Identify which cell holds the provided text, then report its [X, Y] central coordinate. 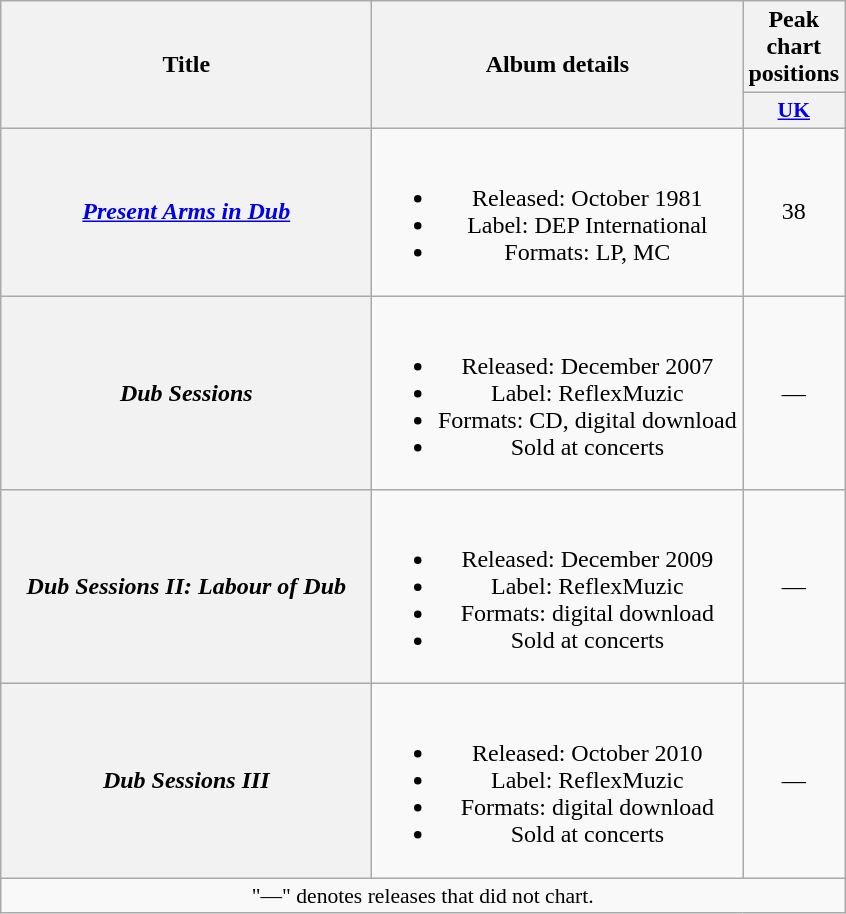
Title [186, 65]
Album details [558, 65]
Released: October 2010Label: ReflexMuzicFormats: digital downloadSold at concerts [558, 781]
Dub Sessions III [186, 781]
Released: October 1981Label: DEP InternationalFormats: LP, MC [558, 212]
UK [794, 111]
Peak chart positions [794, 47]
Released: December 2007Label: ReflexMuzicFormats: CD, digital downloadSold at concerts [558, 393]
Dub Sessions II: Labour of Dub [186, 587]
Present Arms in Dub [186, 212]
Released: December 2009Label: ReflexMuzicFormats: digital downloadSold at concerts [558, 587]
Dub Sessions [186, 393]
"—" denotes releases that did not chart. [423, 896]
38 [794, 212]
